Determine the (x, y) coordinate at the center of the cell enclosing the given text.  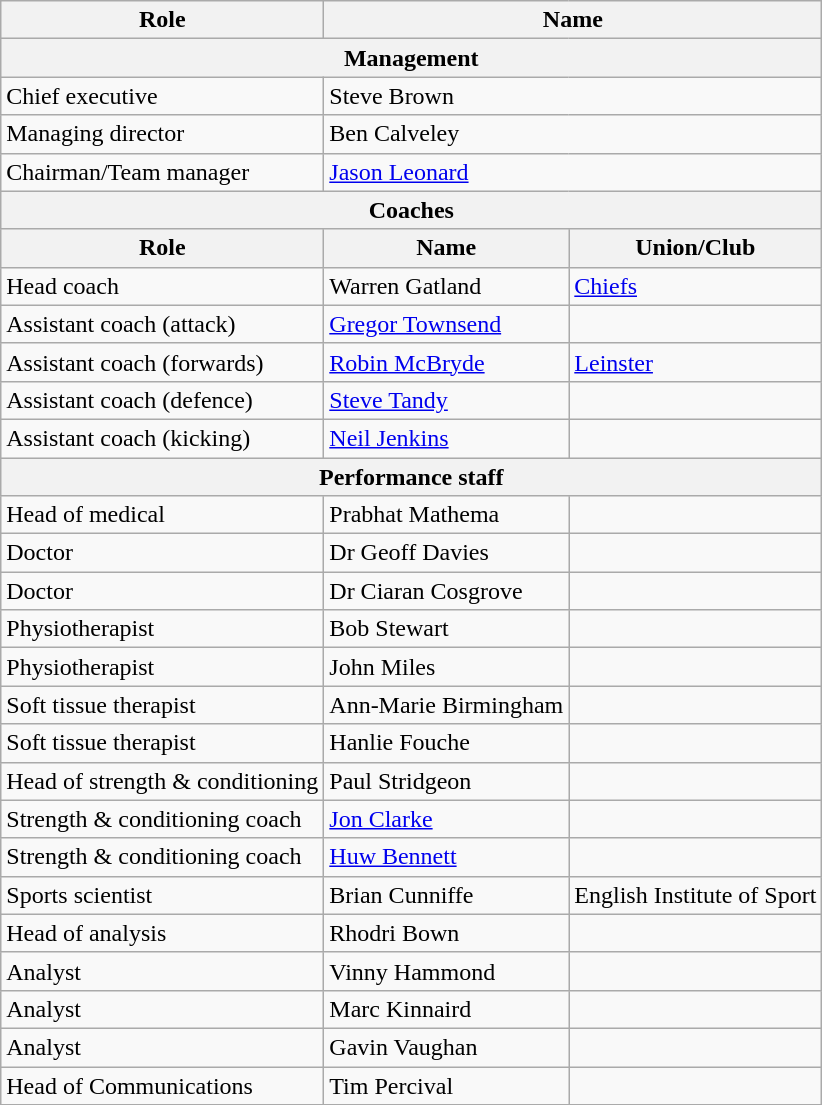
Performance staff (412, 477)
Gregor Townsend (446, 324)
Tim Percival (446, 1085)
Rhodri Bown (446, 933)
Head coach (162, 286)
Assistant coach (kicking) (162, 438)
Chief executive (162, 96)
Sports scientist (162, 895)
Assistant coach (attack) (162, 324)
Leinster (696, 362)
Head of strength & conditioning (162, 781)
Dr Geoff Davies (446, 553)
Assistant coach (forwards) (162, 362)
Jon Clarke (446, 819)
Brian Cunniffe (446, 895)
Dr Ciaran Cosgrove (446, 591)
Ann-Marie Birmingham (446, 705)
Head of medical (162, 515)
Coaches (412, 210)
Bob Stewart (446, 629)
Management (412, 58)
Jason Leonard (573, 172)
Managing director (162, 134)
Paul Stridgeon (446, 781)
Steve Brown (573, 96)
Warren Gatland (446, 286)
John Miles (446, 667)
Robin McBryde (446, 362)
Chiefs (696, 286)
Huw Bennett (446, 857)
Prabhat Mathema (446, 515)
Gavin Vaughan (446, 1047)
Steve Tandy (446, 400)
Chairman/Team manager (162, 172)
English Institute of Sport (696, 895)
Assistant coach (defence) (162, 400)
Head of Communications (162, 1085)
Union/Club (696, 248)
Hanlie Fouche (446, 743)
Neil Jenkins (446, 438)
Ben Calveley (573, 134)
Vinny Hammond (446, 971)
Marc Kinnaird (446, 1009)
Head of analysis (162, 933)
